Output the (x, y) coordinate of the center of the cell containing the given text.  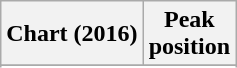
Peak position (189, 34)
Chart (2016) (72, 34)
